Return the [X, Y] coordinate for the center point of the cell that contains the specified text.  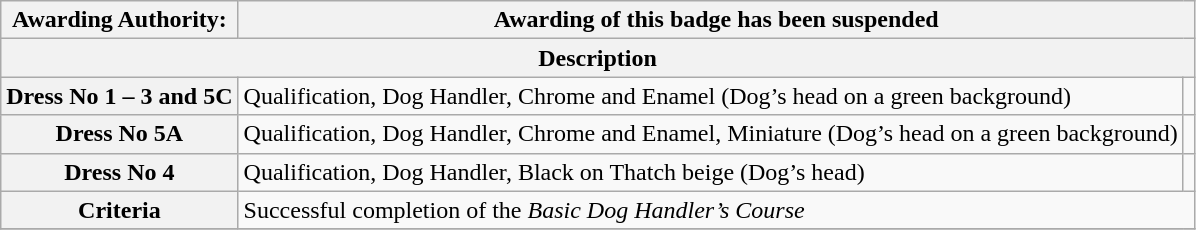
Dress No 4 [120, 172]
Dress No 5A [120, 134]
Dress No 1 – 3 and 5C [120, 96]
Description [598, 58]
Qualification, Dog Handler, Black on Thatch beige (Dog’s head) [710, 172]
Awarding Authority: [120, 20]
Criteria [120, 210]
Awarding of this badge has been suspended [716, 20]
Successful completion of the Basic Dog Handler’s Course [716, 210]
Qualification, Dog Handler, Chrome and Enamel (Dog’s head on a green background) [710, 96]
Qualification, Dog Handler, Chrome and Enamel, Miniature (Dog’s head on a green background) [710, 134]
